From the cell containing the given text, extract its center point as (x, y) coordinate. 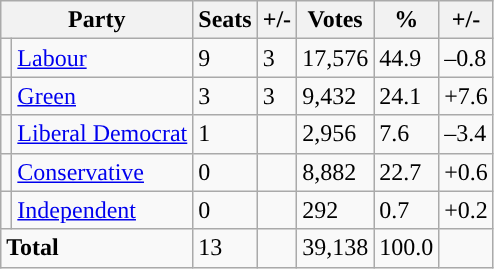
9,432 (336, 96)
% (406, 20)
9 (225, 58)
Independent (102, 210)
+0.6 (466, 172)
Conservative (102, 172)
7.6 (406, 134)
Votes (336, 20)
Party (97, 20)
Liberal Democrat (102, 134)
Seats (225, 20)
Total (97, 248)
17,576 (336, 58)
0.7 (406, 210)
44.9 (406, 58)
39,138 (336, 248)
22.7 (406, 172)
8,882 (336, 172)
2,956 (336, 134)
Labour (102, 58)
24.1 (406, 96)
–0.8 (466, 58)
–3.4 (466, 134)
292 (336, 210)
1 (225, 134)
+7.6 (466, 96)
+0.2 (466, 210)
Green (102, 96)
13 (225, 248)
100.0 (406, 248)
